Capture the cell that displays the provided text and extract its [x, y] central coordinate. 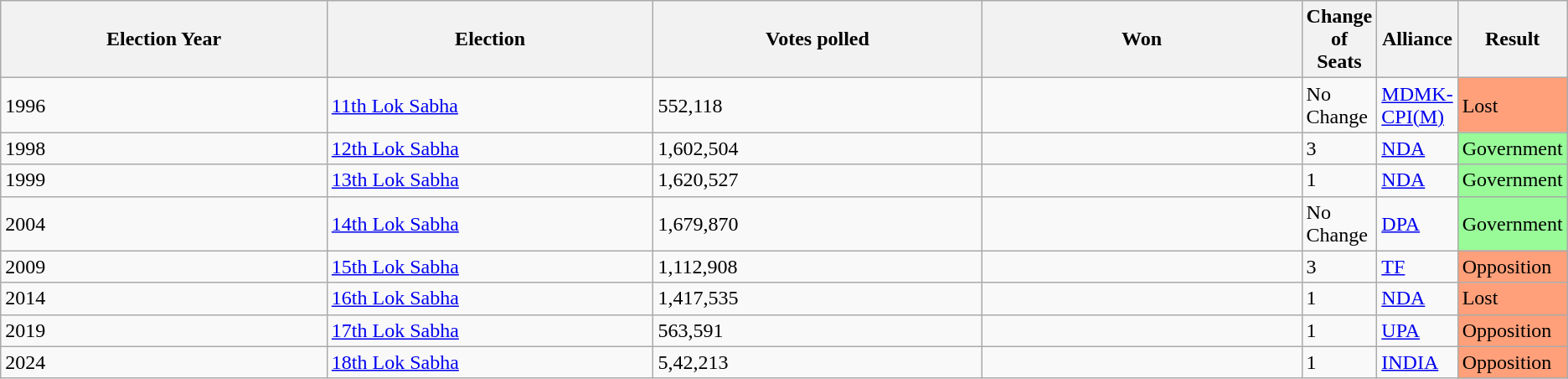
1996 [164, 106]
UPA [1417, 330]
14th Lok Sabha [490, 223]
Election Year [164, 39]
1,112,908 [818, 267]
Alliance [1417, 39]
552,118 [818, 106]
Change of Seats [1339, 39]
1,620,527 [818, 180]
Result [1513, 39]
1999 [164, 180]
18th Lok Sabha [490, 362]
1,679,870 [818, 223]
5,42,213 [818, 362]
2014 [164, 299]
2009 [164, 267]
Election [490, 39]
2024 [164, 362]
TF [1417, 267]
2004 [164, 223]
DPA [1417, 223]
16th Lok Sabha [490, 299]
15th Lok Sabha [490, 267]
12th Lok Sabha [490, 148]
563,591 [818, 330]
11th Lok Sabha [490, 106]
Votes polled [818, 39]
1998 [164, 148]
Won [1142, 39]
INDIA [1417, 362]
13th Lok Sabha [490, 180]
1,417,535 [818, 299]
17th Lok Sabha [490, 330]
2019 [164, 330]
1,602,504 [818, 148]
MDMK-CPI(M) [1417, 106]
